Capture the cell that displays the provided text and extract its [X, Y] central coordinate. 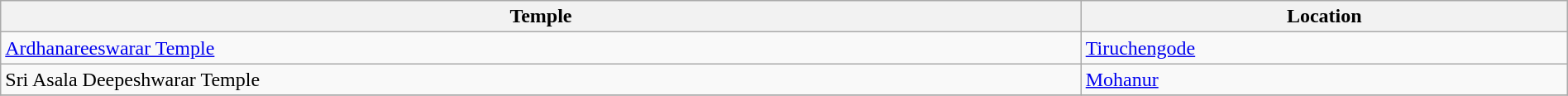
Temple [541, 17]
Ardhanareeswarar Temple [541, 48]
Location [1324, 17]
Mohanur [1324, 79]
Sri Asala Deepeshwarar Temple [541, 79]
Tiruchengode [1324, 48]
